Identify which cell holds the provided text, then report its (x, y) central coordinate. 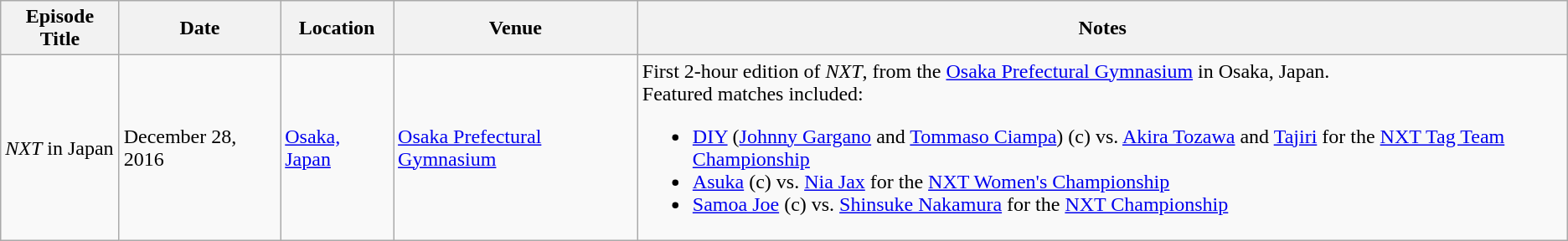
Notes (1102, 28)
Venue (516, 28)
NXT in Japan (60, 147)
Date (199, 28)
Osaka Prefectural Gymnasium (516, 147)
Osaka, Japan (337, 147)
Location (337, 28)
December 28, 2016 (199, 147)
Episode Title (60, 28)
